From the cell containing the given text, extract its center point as [x, y] coordinate. 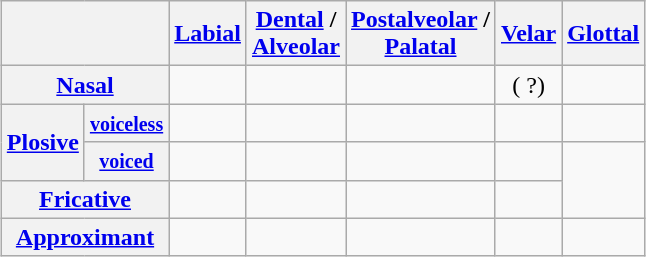
Velar [528, 34]
Postalveolar /Palatal [421, 34]
Approximant [84, 237]
Fricative [84, 199]
Dental /Alveolar [296, 34]
( ?) [528, 85]
Labial [208, 34]
Glottal [604, 34]
voiced [126, 161]
Plosive [42, 142]
Nasal [84, 85]
voiceless [126, 123]
